Provide the [x, y] coordinate of the cell's center where the given text is located.  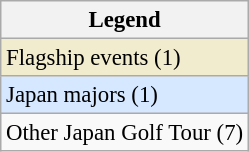
Flagship events (1) [125, 58]
Japan majors (1) [125, 95]
Legend [125, 20]
Other Japan Golf Tour (7) [125, 133]
